Determine the (x, y) coordinate at the center of the cell enclosing the given text.  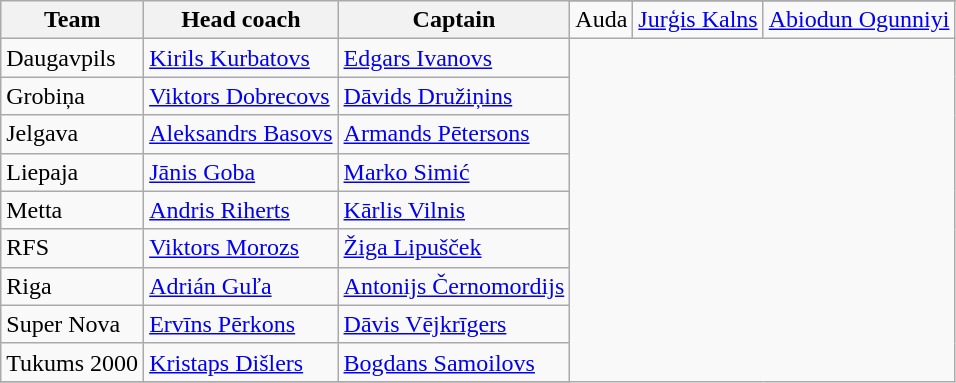
Head coach (241, 20)
Adrián Guľa (241, 286)
Super Nova (72, 324)
Tukums 2000 (72, 362)
Bogdans Samoilovs (454, 362)
Dāvis Vējkrīgers (454, 324)
Grobiņa (72, 96)
Metta (72, 210)
RFS (72, 248)
Viktors Morozs (241, 248)
Auda (602, 20)
Captain (454, 20)
Jānis Goba (241, 172)
Žiga Lipušček (454, 248)
Jelgava (72, 134)
Viktors Dobrecovs (241, 96)
Liepaja (72, 172)
Aleksandrs Basovs (241, 134)
Ervīns Pērkons (241, 324)
Kristaps Dišlers (241, 362)
Kirils Kurbatovs (241, 58)
Abiodun Ogunniyi (859, 20)
Riga (72, 286)
Kārlis Vilnis (454, 210)
Edgars Ivanovs (454, 58)
Jurģis Kalns (698, 20)
Antonijs Černomordijs (454, 286)
Andris Riherts (241, 210)
Armands Pētersons (454, 134)
Team (72, 20)
Dāvids Družiņins (454, 96)
Marko Simić (454, 172)
Daugavpils (72, 58)
